Scan for the cell matching the given text and deliver its (x, y) coordinate at center. 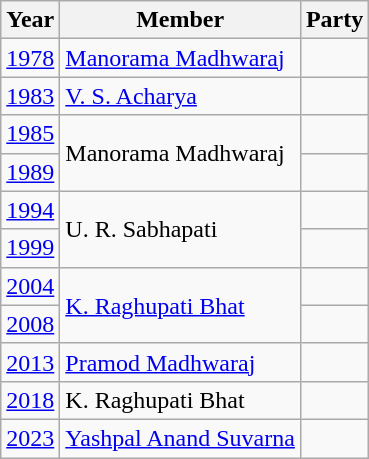
1999 (30, 248)
V. S. Acharya (180, 96)
2008 (30, 324)
U. R. Sabhapati (180, 229)
Member (180, 20)
1994 (30, 210)
2004 (30, 286)
Party (334, 20)
Yashpal Anand Suvarna (180, 438)
2013 (30, 362)
2023 (30, 438)
1985 (30, 134)
1978 (30, 58)
Pramod Madhwaraj (180, 362)
Year (30, 20)
1983 (30, 96)
1989 (30, 172)
2018 (30, 400)
